Capture the cell that displays the provided text and extract its [X, Y] central coordinate. 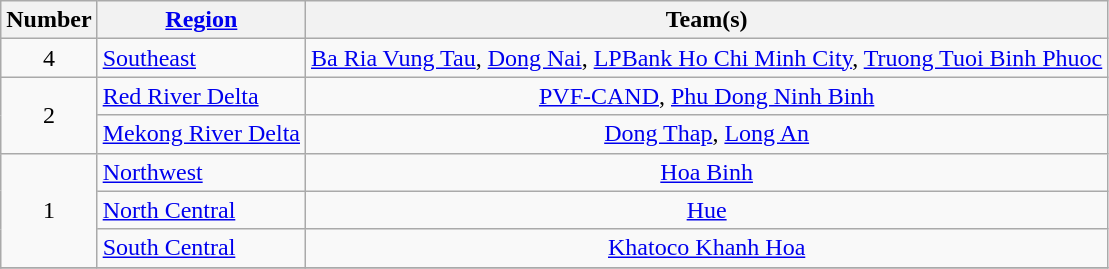
2 [49, 115]
Mekong River Delta [201, 134]
Ba Ria Vung Tau, Dong Nai, LPBank Ho Chi Minh City, Truong Tuoi Binh Phuoc [707, 58]
Region [201, 20]
Hue [707, 210]
Hoa Binh [707, 172]
Northwest [201, 172]
Team(s) [707, 20]
Red River Delta [201, 96]
Number [49, 20]
1 [49, 210]
Khatoco Khanh Hoa [707, 248]
South Central [201, 248]
North Central [201, 210]
PVF-CAND, Phu Dong Ninh Binh [707, 96]
Southeast [201, 58]
4 [49, 58]
Dong Thap, Long An [707, 134]
